Determine the [X, Y] coordinate at the center of the cell enclosing the given text.  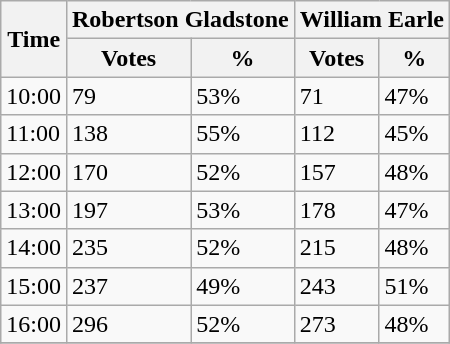
273 [336, 324]
12:00 [34, 172]
157 [336, 172]
243 [336, 286]
49% [242, 286]
51% [414, 286]
237 [128, 286]
William Earle [372, 20]
13:00 [34, 210]
215 [336, 248]
235 [128, 248]
55% [242, 134]
45% [414, 134]
138 [128, 134]
Time [34, 39]
71 [336, 96]
15:00 [34, 286]
10:00 [34, 96]
16:00 [34, 324]
178 [336, 210]
296 [128, 324]
11:00 [34, 134]
112 [336, 134]
14:00 [34, 248]
197 [128, 210]
Robertson Gladstone [180, 20]
170 [128, 172]
79 [128, 96]
